Extract the [X, Y] coordinate from the center of the cell holding the provided text.  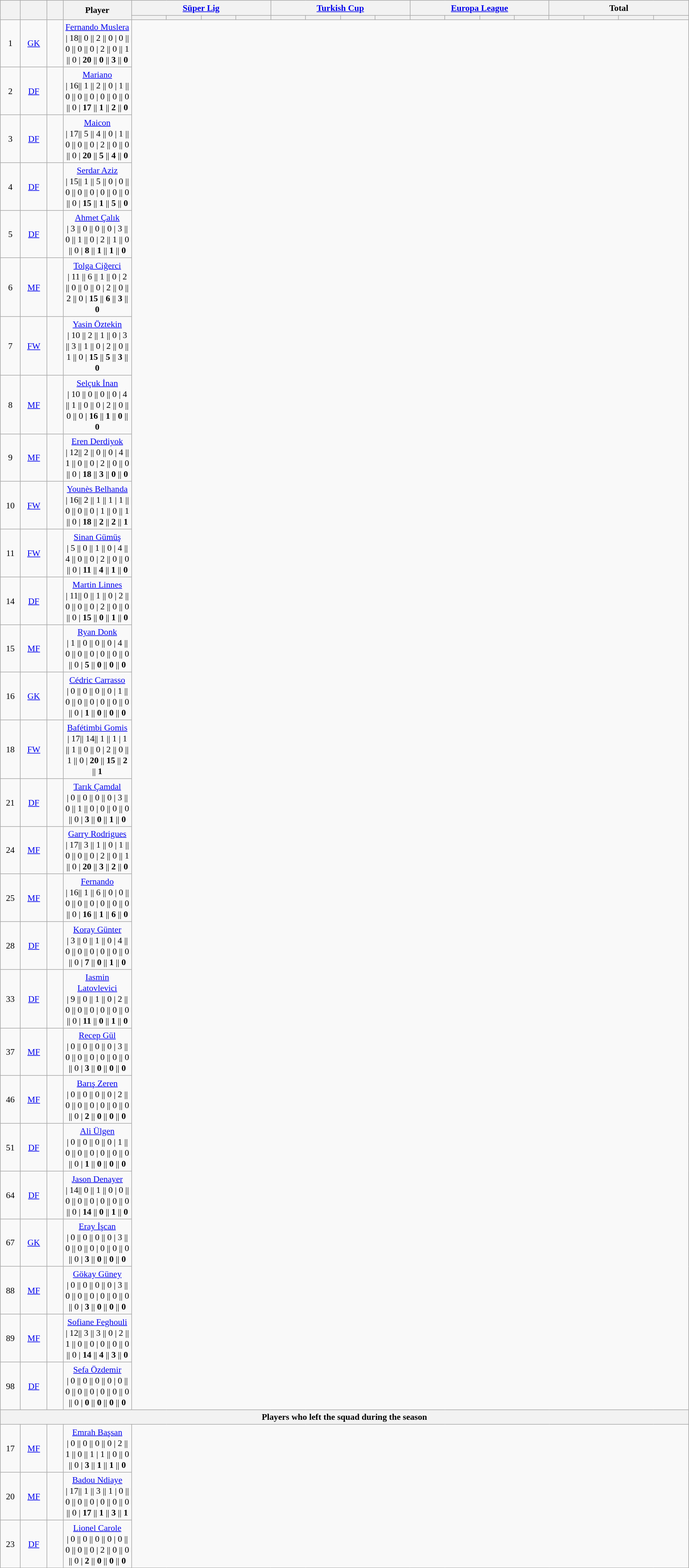
20 [10, 1496]
8 [10, 405]
16 [10, 696]
Turkish Cup [341, 8]
Player [97, 10]
15 [10, 649]
Fernando | 16|| 1 || 6 || 0 | 0 || 0 || 0 || 0 | 0 || 0 || 0 || 0 | 16 || 1 || 6 || 0 [97, 898]
Serdar Aziz | 15|| 1 || 5 || 0 | 0 || 0 || 0 || 0 | 0 || 0 || 0 || 0 | 15 || 1 || 5 || 0 [97, 187]
23 [10, 1544]
67 [10, 1243]
Koray Günter | 3 || 0 || 1 || 0 | 4 || 0 || 0 || 0 | 0 || 0 || 0 || 0 | 7 || 0 || 1 || 0 [97, 946]
5 [10, 234]
46 [10, 1100]
21 [10, 802]
Ali Ülgen | 0 || 0 || 0 || 0 | 1 || 0 || 0 || 0 | 0 || 0 || 0 || 0 | 1 || 0 || 0 || 0 [97, 1147]
Bafétimbi Gomis | 17|| 14|| 1 || 1 | 1 || 1 || 0 || 0 | 2 || 0 || 1 || 0 | 20 || 15 || 2 || 1 [97, 749]
Younès Belhanda | 16|| 2 || 1 || 1 | 1 || 0 || 0 || 0 | 1 || 0 || 1 || 0 | 18 || 2 || 2 || 1 [97, 506]
7 [10, 346]
28 [10, 946]
Ahmet Çalık | 3 || 0 || 0 || 0 | 3 || 0 || 1 || 0 | 2 || 1 || 0 || 0 | 8 || 1 || 1 || 0 [97, 234]
10 [10, 506]
Jason Denayer | 14|| 0 || 1 || 0 | 0 || 0 || 0 || 0 | 0 || 0 || 0 || 0 | 14 || 0 || 1 || 0 [97, 1195]
17 [10, 1448]
Süper Lig [201, 8]
Sofiane Feghouli | 12|| 3 || 3 || 0 | 2 || 1 || 0 || 0 | 0 || 0 || 0 || 0 | 14 || 4 || 3 || 0 [97, 1338]
98 [10, 1386]
24 [10, 850]
Cédric Carrasso | 0 || 0 || 0 || 0 | 1 || 0 || 0 || 0 | 0 || 0 || 0 || 0 | 1 || 0 || 0 || 0 [97, 696]
51 [10, 1147]
1 [10, 43]
Recep Gül | 0 || 0 || 0 || 0 | 3 || 0 || 0 || 0 | 0 || 0 || 0 || 0 | 3 || 0 || 0 || 0 [97, 1052]
4 [10, 187]
Selçuk İnan | 10 || 0 || 0 || 0 | 4 || 1 || 0 || 0 | 2 || 0 || 0 || 0 | 16 || 1 || 0 || 0 [97, 405]
Yasin Öztekin | 10 || 2 || 1 || 0 | 3 || 3 || 1 || 0 | 2 || 0 || 1 || 0 | 15 || 5 || 3 || 0 [97, 346]
25 [10, 898]
Badou Ndiaye | 17|| 1 || 3 || 1 | 0 || 0 || 0 || 0 | 0 || 0 || 0 || 0 | 17 || 1 || 3 || 1 [97, 1496]
Tarık Çamdal | 0 || 0 || 0 || 0 | 3 || 0 || 1 || 0 | 0 || 0 || 0 || 0 | 3 || 0 || 1 || 0 [97, 802]
Europa League [480, 8]
Players who left the squad during the season [345, 1417]
Gökay Güney | 0 || 0 || 0 || 0 | 3 || 0 || 0 || 0 | 0 || 0 || 0 || 0 | 3 || 0 || 0 || 0 [97, 1291]
11 [10, 553]
Mariano | 16|| 1 || 2 || 0 | 1 || 0 || 0 || 0 | 0 || 0 || 0 || 0 | 17 || 1 || 2 || 0 [97, 91]
88 [10, 1291]
Lionel Carole | 0 || 0 || 0 || 0 | 0 || 0 || 0 || 0 | 2 || 0 || 0 || 0 | 2 || 0 || 0 || 0 [97, 1544]
37 [10, 1052]
Fernando Muslera | 18|| 0 || 2 || 0 | 0 || 0 || 0 || 0 | 2 || 0 || 1 || 0 | 20 || 0 || 3 || 0 [97, 43]
Eren Derdiyok | 12|| 2 || 0 || 0 | 4 || 1 || 0 || 0 | 2 || 0 || 0 || 0 | 18 || 3 || 0 || 0 [97, 458]
Eray İşcan | 0 || 0 || 0 || 0 | 3 || 0 || 0 || 0 | 0 || 0 || 0 || 0 | 3 || 0 || 0 || 0 [97, 1243]
Ryan Donk | 1 || 0 || 0 || 0 | 4 || 0 || 0 || 0 | 0 || 0 || 0 || 0 | 5 || 0 || 0 || 0 [97, 649]
Emrah Başsan | 0 || 0 || 0 || 0 | 2 || 1 || 0 || 1 | 1 || 0 || 0 || 0 | 3 || 1 || 1 || 0 [97, 1448]
Garry Rodrigues | 17|| 3 || 1 || 0 | 1 || 0 || 0 || 0 | 2 || 0 || 1 || 0 | 20 || 3 || 2 || 0 [97, 850]
14 [10, 601]
3 [10, 139]
Sefa Özdemir | 0 || 0 || 0 || 0 | 0 || 0 || 0 || 0 | 0 || 0 || 0 || 0 | 0 || 0 || 0 || 0 [97, 1386]
Sinan Gümüş | 5 || 0 || 1 || 0 | 4 || 4 || 0 || 0 | 2 || 0 || 0 || 0 | 11 || 4 || 1 || 0 [97, 553]
9 [10, 458]
6 [10, 288]
64 [10, 1195]
18 [10, 749]
89 [10, 1338]
Total [618, 8]
Maicon | 17|| 5 || 4 || 0 | 1 || 0 || 0 || 0 | 2 || 0 || 0 || 0 | 20 || 5 || 4 || 0 [97, 139]
Tolga Ciğerci | 11 || 6 || 1 || 0 | 2 || 0 || 0 || 0 | 2 || 0 || 2 || 0 | 15 || 6 || 3 || 0 [97, 288]
33 [10, 999]
2 [10, 91]
Barış Zeren | 0 || 0 || 0 || 0 | 2 || 0 || 0 || 0 | 0 || 0 || 0 || 0 | 2 || 0 || 0 || 0 [97, 1100]
Martin Linnes | 11|| 0 || 1 || 0 | 2 || 0 || 0 || 0 | 2 || 0 || 0 || 0 | 15 || 0 || 1 || 0 [97, 601]
Iasmin Latovlevici | 9 || 0 || 1 || 0 | 2 || 0 || 0 || 0 | 0 || 0 || 0 || 0 | 11 || 0 || 1 || 0 [97, 999]
